Detect which cell encompasses the target text, then output its [X, Y] center coordinate. 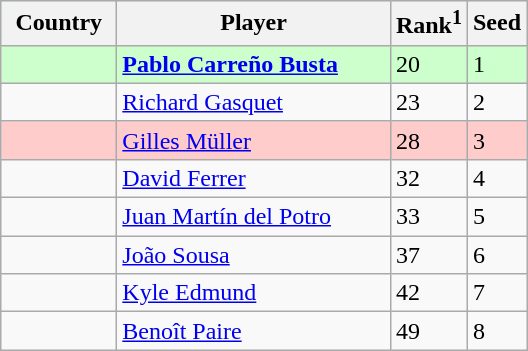
Benoît Paire [254, 331]
5 [496, 217]
42 [428, 293]
Player [254, 24]
37 [428, 255]
23 [428, 102]
Richard Gasquet [254, 102]
49 [428, 331]
David Ferrer [254, 178]
4 [496, 178]
1 [496, 64]
6 [496, 255]
Rank1 [428, 24]
3 [496, 140]
7 [496, 293]
Pablo Carreño Busta [254, 64]
Juan Martín del Potro [254, 217]
2 [496, 102]
Seed [496, 24]
Country [59, 24]
28 [428, 140]
8 [496, 331]
Gilles Müller [254, 140]
33 [428, 217]
Kyle Edmund [254, 293]
20 [428, 64]
João Sousa [254, 255]
32 [428, 178]
